Return the [x, y] coordinate for the center point of the cell that contains the specified text.  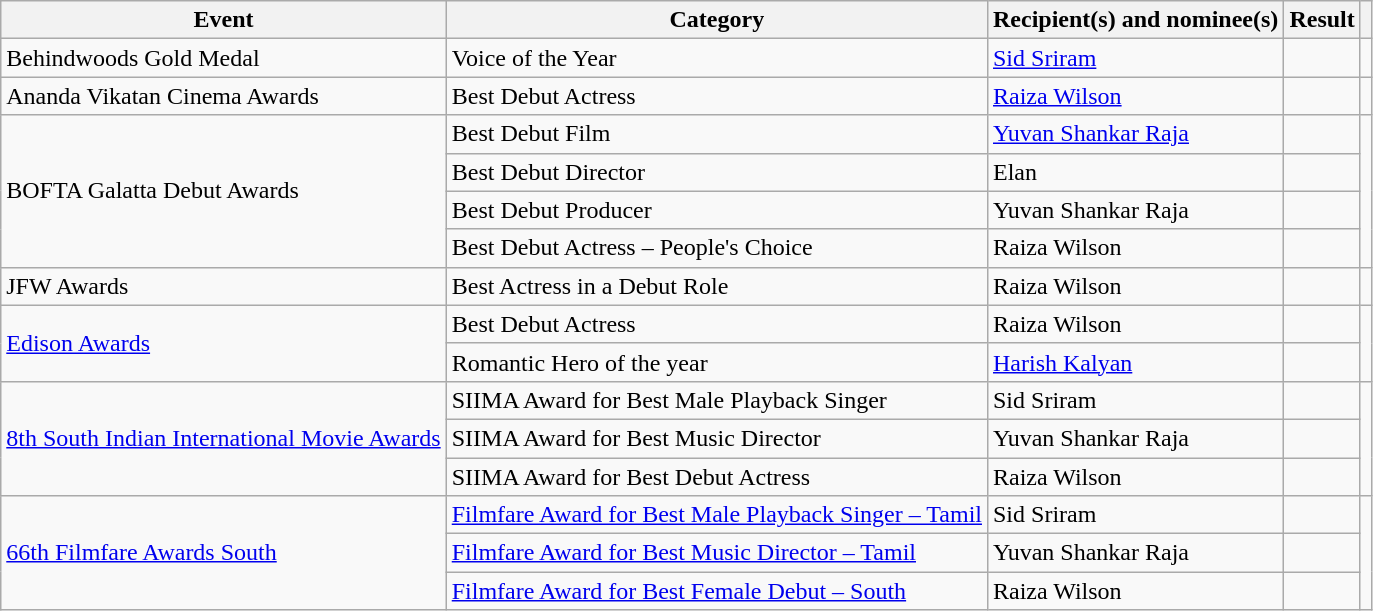
Category [716, 20]
Filmfare Award for Best Music Director – Tamil [716, 553]
Behindwoods Gold Medal [224, 58]
Filmfare Award for Best Female Debut – South [716, 591]
Best Debut Film [716, 134]
JFW Awards [224, 286]
Romantic Hero of the year [716, 362]
SIIMA Award for Best Debut Actress [716, 477]
Best Debut Producer [716, 210]
Best Debut Actress – People's Choice [716, 248]
Event [224, 20]
Recipient(s) and nominee(s) [1135, 20]
Harish Kalyan [1135, 362]
SIIMA Award for Best Male Playback Singer [716, 400]
Best Actress in a Debut Role [716, 286]
Filmfare Award for Best Male Playback Singer – Tamil [716, 515]
SIIMA Award for Best Music Director [716, 438]
Elan [1135, 172]
BOFTA Galatta Debut Awards [224, 191]
Voice of the Year [716, 58]
Ananda Vikatan Cinema Awards [224, 96]
66th Filmfare Awards South [224, 553]
Edison Awards [224, 343]
Best Debut Director [716, 172]
8th South Indian International Movie Awards [224, 438]
Result [1322, 20]
